Provide the [x, y] coordinate of the cell's center where the given text is located.  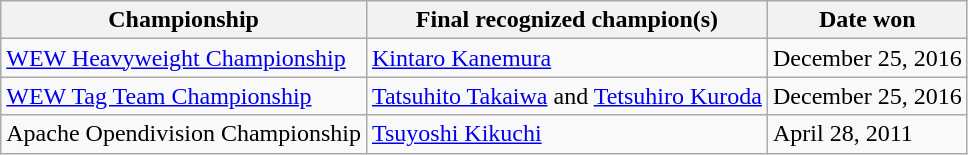
Championship [184, 20]
Kintaro Kanemura [566, 58]
Tsuyoshi Kikuchi [566, 134]
Date won [868, 20]
April 28, 2011 [868, 134]
WEW Tag Team Championship [184, 96]
WEW Heavyweight Championship [184, 58]
Apache Opendivision Championship [184, 134]
Final recognized champion(s) [566, 20]
Tatsuhito Takaiwa and Tetsuhiro Kuroda [566, 96]
